Output the (x, y) coordinate of the center of the cell containing the given text.  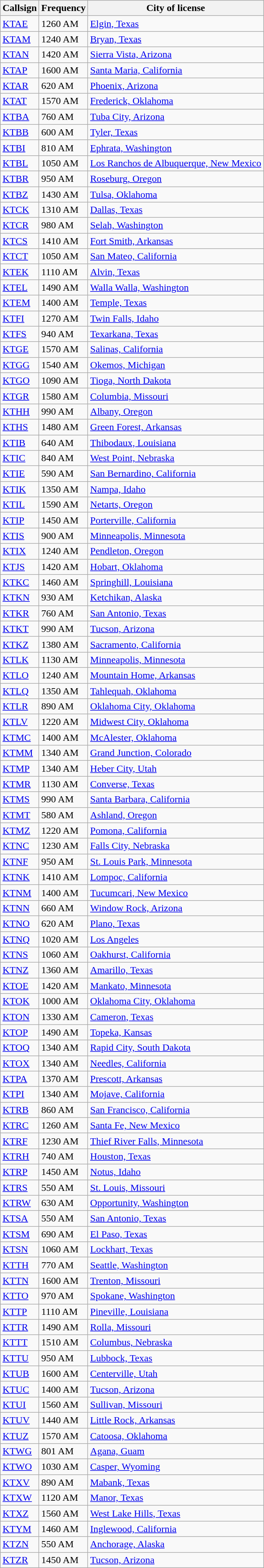
Salinas, California (176, 349)
Tyler, Texas (176, 132)
KTRP (20, 1172)
KTAT (20, 101)
Casper, Wyoming (176, 1467)
Netarts, Oregon (176, 505)
KTRC (20, 1125)
1430 AM (64, 194)
Seattle, Washington (176, 1265)
KTTH (20, 1265)
KTUV (20, 1420)
KTAN (20, 55)
Rolla, Missouri (176, 1327)
KTOQ (20, 1048)
KTOP (20, 1032)
KTEM (20, 303)
KTJS (20, 567)
KTOE (20, 986)
Thibodaux, Louisiana (176, 442)
Twin Falls, Idaho (176, 318)
1540 AM (64, 365)
KTTO (20, 1296)
590 AM (64, 474)
St. Louis, Missouri (176, 1188)
KTEK (20, 272)
KTMC (20, 738)
Inglewood, California (176, 1529)
690 AM (64, 1234)
Oakhurst, California (176, 955)
Tulsa, Oklahoma (176, 194)
KTTN (20, 1281)
KTAP (20, 70)
KTFS (20, 334)
KTBA (20, 117)
Heber City, Utah (176, 769)
Lockhart, Texas (176, 1250)
Trenton, Missouri (176, 1281)
KTIX (20, 551)
KTTU (20, 1358)
Fort Smith, Arkansas (176, 241)
KTZR (20, 1560)
KTFI (20, 318)
Nampa, Idaho (176, 489)
600 AM (64, 132)
Falls City, Nebraska (176, 846)
Los Ranchos de Albuquerque, New Mexico (176, 163)
KTRF (20, 1141)
KTKR (20, 613)
1480 AM (64, 427)
Tioga, North Dakota (176, 380)
KTXZ (20, 1513)
Green Forest, Arkansas (176, 427)
KTTP (20, 1312)
KTIC (20, 458)
Columbus, Nebraska (176, 1343)
640 AM (64, 442)
Cameron, Texas (176, 1017)
KTKN (20, 598)
KTSM (20, 1234)
West Lake Hills, Texas (176, 1513)
KTMT (20, 815)
KTGG (20, 365)
Pineville, Louisiana (176, 1312)
KTBL (20, 163)
Callsign (20, 8)
KTCT (20, 256)
KTGR (20, 396)
630 AM (64, 1203)
Santa Maria, California (176, 70)
1120 AM (64, 1498)
1440 AM (64, 1420)
840 AM (64, 458)
KTNF (20, 861)
KTPI (20, 1094)
City of license (176, 8)
810 AM (64, 148)
Opportunity, Washington (176, 1203)
1330 AM (64, 1017)
Needles, California (176, 1063)
Rapid City, South Dakota (176, 1048)
KTRH (20, 1156)
1310 AM (64, 210)
KTIK (20, 489)
Midwest City, Oklahoma (176, 722)
Columbia, Missouri (176, 396)
1590 AM (64, 505)
El Paso, Texas (176, 1234)
1000 AM (64, 1001)
940 AM (64, 334)
1370 AM (64, 1079)
Prescott, Arkansas (176, 1079)
970 AM (64, 1296)
Frequency (64, 8)
San Francisco, California (176, 1110)
KTMZ (20, 830)
KTHS (20, 427)
KTAE (20, 24)
KTLQ (20, 691)
KTTR (20, 1327)
KTOK (20, 1001)
1270 AM (64, 318)
Converse, Texas (176, 784)
Pomona, California (176, 830)
Ephrata, Washington (176, 148)
930 AM (64, 598)
San Bernardino, California (176, 474)
Ashland, Oregon (176, 815)
KTPA (20, 1079)
KTKC (20, 582)
Catoosa, Oklahoma (176, 1435)
Hobart, Oklahoma (176, 567)
Little Rock, Arkansas (176, 1420)
KTNZ (20, 970)
1380 AM (64, 644)
KTEL (20, 287)
KTNQ (20, 939)
KTUB (20, 1374)
St. Louis Park, Minnesota (176, 861)
KTMR (20, 784)
Elgin, Texas (176, 24)
KTSA (20, 1219)
Amarillo, Texas (176, 970)
KTRW (20, 1203)
740 AM (64, 1156)
Dallas, Texas (176, 210)
KTIE (20, 474)
KTWO (20, 1467)
KTMM (20, 753)
KTUZ (20, 1435)
KTXW (20, 1498)
Lubbock, Texas (176, 1358)
Window Rock, Arizona (176, 908)
Plano, Texas (176, 923)
KTGE (20, 349)
KTIB (20, 442)
KTSN (20, 1250)
Grand Junction, Colorado (176, 753)
McAlester, Oklahoma (176, 738)
Los Angeles (176, 939)
Tahlequah, Oklahoma (176, 691)
Selah, Washington (176, 225)
Sacramento, California (176, 644)
KTRS (20, 1188)
San Mateo, California (176, 256)
KTMS (20, 799)
Porterville, California (176, 520)
KTIS (20, 536)
KTWG (20, 1451)
KTBB (20, 132)
Okemos, Michigan (176, 365)
Mankato, Minnesota (176, 986)
Centerville, Utah (176, 1374)
Springhill, Louisiana (176, 582)
KTXV (20, 1482)
Spokane, Washington (176, 1296)
KTKT (20, 629)
KTLK (20, 660)
Mountain Home, Arkansas (176, 675)
KTYM (20, 1529)
KTGO (20, 380)
770 AM (64, 1265)
KTCR (20, 225)
1580 AM (64, 396)
660 AM (64, 908)
KTLV (20, 722)
Alvin, Texas (176, 272)
KTHH (20, 411)
Texarkana, Texas (176, 334)
KTUI (20, 1405)
1090 AM (64, 380)
Ketchikan, Alaska (176, 598)
Houston, Texas (176, 1156)
KTNS (20, 955)
KTBR (20, 179)
Bryan, Texas (176, 39)
Topeka, Kansas (176, 1032)
West Point, Nebraska (176, 458)
Roseburg, Oregon (176, 179)
KTTT (20, 1343)
Mabank, Texas (176, 1482)
KTCS (20, 241)
KTZN (20, 1544)
KTRB (20, 1110)
KTKZ (20, 644)
Mojave, California (176, 1094)
KTNN (20, 908)
Santa Barbara, California (176, 799)
Tuba City, Arizona (176, 117)
KTON (20, 1017)
1030 AM (64, 1467)
580 AM (64, 815)
KTAR (20, 86)
801 AM (64, 1451)
KTIP (20, 520)
Thief River Falls, Minnesota (176, 1141)
Sierra Vista, Arizona (176, 55)
KTLR (20, 707)
1020 AM (64, 939)
KTNC (20, 846)
Anchorage, Alaska (176, 1544)
Agana, Guam (176, 1451)
KTUC (20, 1389)
980 AM (64, 225)
1360 AM (64, 970)
KTBZ (20, 194)
KTLO (20, 675)
Sullivan, Missouri (176, 1405)
KTBI (20, 148)
KTNM (20, 892)
Walla Walla, Washington (176, 287)
Frederick, Oklahoma (176, 101)
KTAM (20, 39)
Tucumcari, New Mexico (176, 892)
KTMP (20, 769)
KTNO (20, 923)
1510 AM (64, 1343)
860 AM (64, 1110)
Phoenix, Arizona (176, 86)
900 AM (64, 536)
Pendleton, Oregon (176, 551)
Lompoc, California (176, 877)
KTIL (20, 505)
Notus, Idaho (176, 1172)
KTNK (20, 877)
Manor, Texas (176, 1498)
Temple, Texas (176, 303)
Santa Fe, New Mexico (176, 1125)
KTOX (20, 1063)
Albany, Oregon (176, 411)
KTCK (20, 210)
